Provide the (X, Y) coordinate of the cell's center where the given text is located.  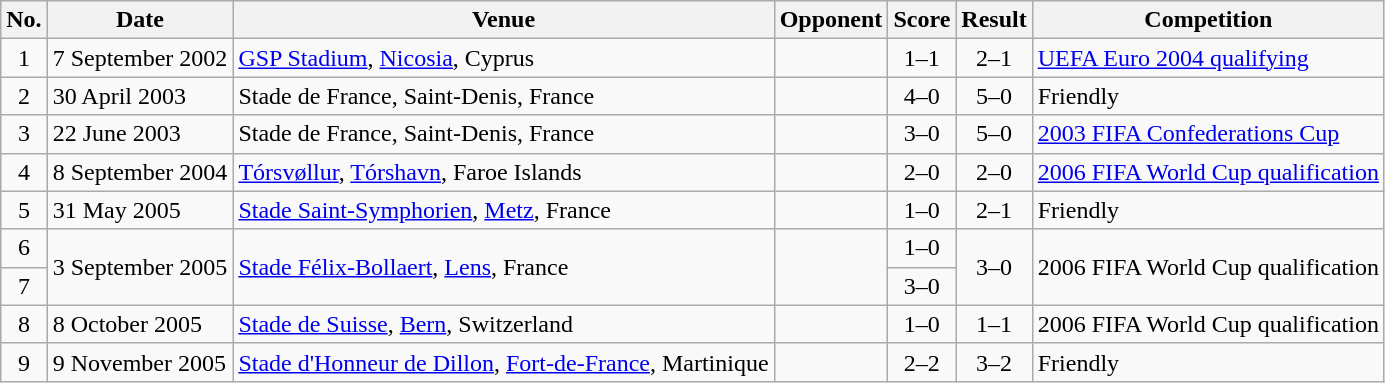
2–2 (922, 362)
Venue (504, 20)
GSP Stadium, Nicosia, Cyprus (504, 58)
No. (24, 20)
3 (24, 134)
4–0 (922, 96)
8 October 2005 (140, 324)
1 (24, 58)
Tórsvøllur, Tórshavn, Faroe Islands (504, 172)
2003 FIFA Confederations Cup (1208, 134)
4 (24, 172)
Score (922, 20)
Competition (1208, 20)
8 September 2004 (140, 172)
30 April 2003 (140, 96)
Date (140, 20)
31 May 2005 (140, 210)
9 November 2005 (140, 362)
Stade de Suisse, Bern, Switzerland (504, 324)
Stade d'Honneur de Dillon, Fort-de-France, Martinique (504, 362)
3 September 2005 (140, 267)
8 (24, 324)
Stade Saint-Symphorien, Metz, France (504, 210)
22 June 2003 (140, 134)
Result (994, 20)
7 September 2002 (140, 58)
6 (24, 248)
UEFA Euro 2004 qualifying (1208, 58)
3–2 (994, 362)
9 (24, 362)
Opponent (831, 20)
Stade Félix-Bollaert, Lens, France (504, 267)
5 (24, 210)
7 (24, 286)
2 (24, 96)
